Find where the given text appears and provide that cell's center as [X, Y] coordinate. 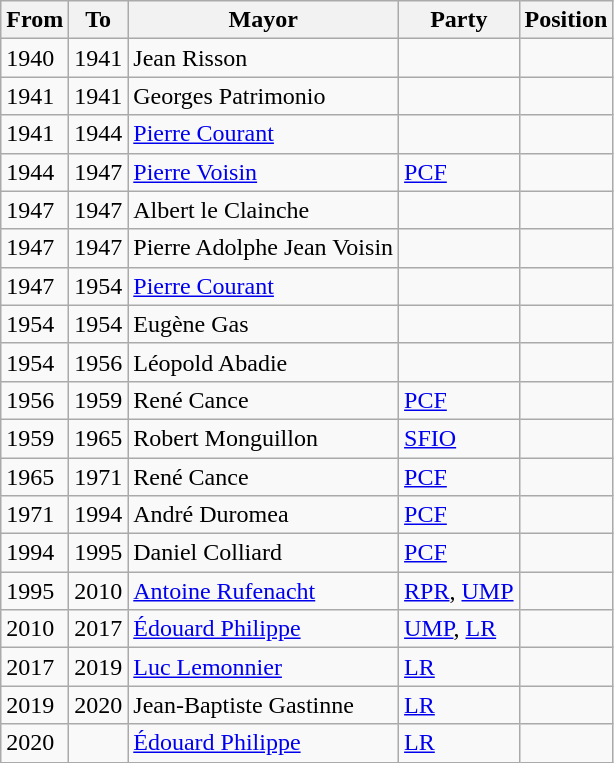
Pierre Voisin [264, 172]
Georges Patrimonio [264, 96]
Albert le Clainche [264, 210]
Jean-Baptiste Gastinne [264, 705]
Daniel Colliard [264, 553]
Eugène Gas [264, 324]
Pierre Adolphe Jean Voisin [264, 248]
RPR, UMP [459, 591]
UMP, LR [459, 629]
Robert Monguillon [264, 438]
SFIO [459, 438]
Luc Lemonnier [264, 667]
Léopold Abadie [264, 362]
From [35, 20]
Position [566, 20]
1940 [35, 58]
Antoine Rufenacht [264, 591]
Mayor [264, 20]
Jean Risson [264, 58]
Party [459, 20]
André Duromea [264, 515]
To [98, 20]
